Capture the cell that displays the provided text and extract its [x, y] central coordinate. 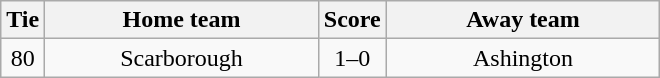
Score [352, 20]
80 [23, 58]
Scarborough [182, 58]
Ashington [523, 58]
Tie [23, 20]
1–0 [352, 58]
Away team [523, 20]
Home team [182, 20]
